Find where the given text appears and provide that cell's center as [x, y] coordinate. 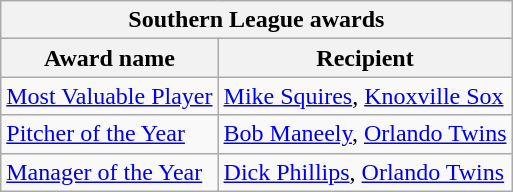
Award name [110, 58]
Dick Phillips, Orlando Twins [365, 172]
Most Valuable Player [110, 96]
Pitcher of the Year [110, 134]
Mike Squires, Knoxville Sox [365, 96]
Bob Maneely, Orlando Twins [365, 134]
Recipient [365, 58]
Manager of the Year [110, 172]
Southern League awards [256, 20]
